Return the [x, y] coordinate for the center point of the cell that contains the specified text.  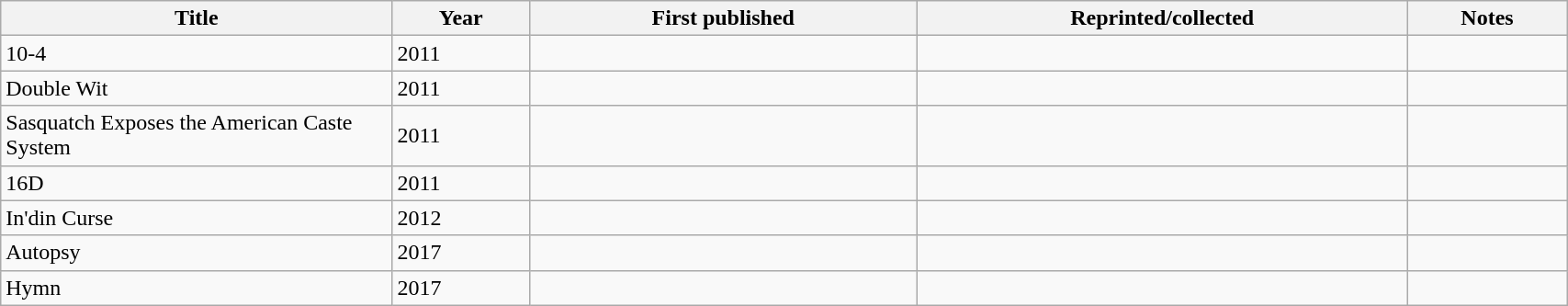
10-4 [197, 53]
First published [724, 18]
Hymn [197, 288]
Notes [1486, 18]
Double Wit [197, 88]
2012 [461, 218]
Title [197, 18]
In'din Curse [197, 218]
Reprinted/collected [1162, 18]
Autopsy [197, 253]
Year [461, 18]
Sasquatch Exposes the American Caste System [197, 136]
16D [197, 183]
